Detect which cell encompasses the target text, then output its (X, Y) center coordinate. 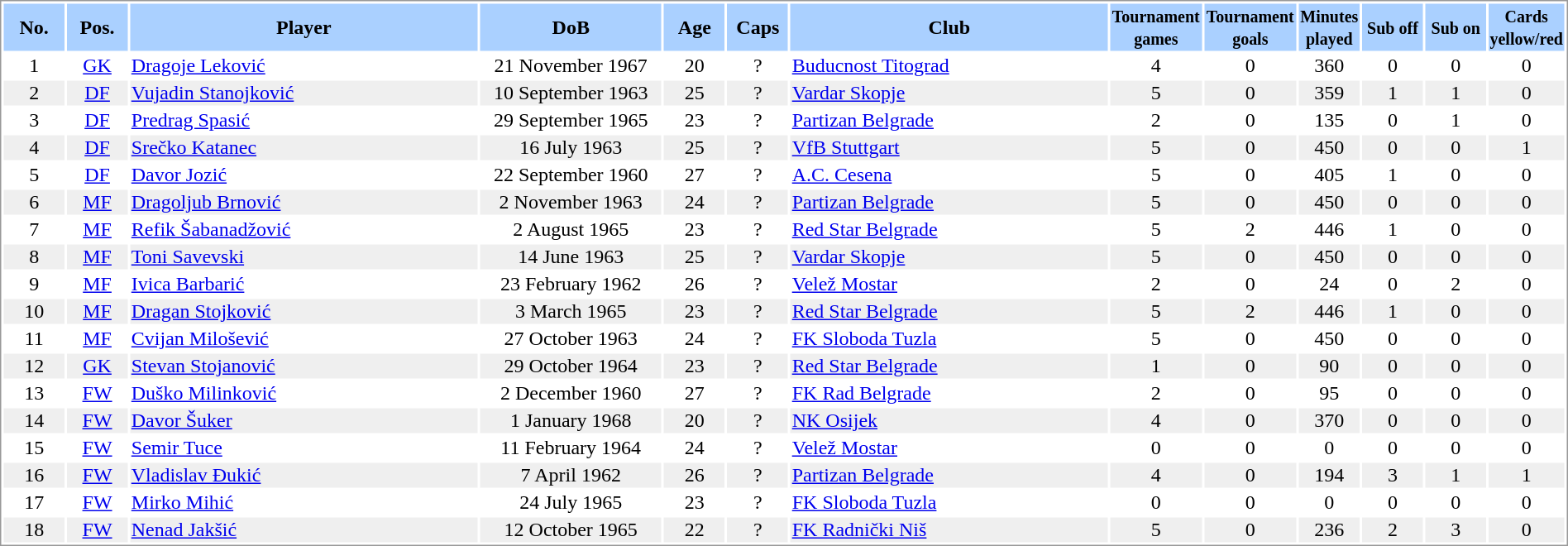
7 (33, 229)
Ivica Barbarić (304, 284)
VfB Stuttgart (949, 148)
2 August 1965 (571, 229)
23 February 1962 (571, 284)
1 January 1968 (571, 421)
Srečko Katanec (304, 148)
359 (1329, 93)
Caps (758, 26)
95 (1329, 393)
Semir Tuce (304, 448)
90 (1329, 366)
Dragoljub Brnović (304, 203)
FK Radnički Niš (949, 530)
Dragoje Leković (304, 65)
Refik Šabanadžović (304, 229)
236 (1329, 530)
370 (1329, 421)
29 October 1964 (571, 366)
3 March 1965 (571, 312)
DoB (571, 26)
Minutesplayed (1329, 26)
16 (33, 476)
NK Osijek (949, 421)
194 (1329, 476)
Stevan Stojanović (304, 366)
22 (695, 530)
A.C. Cesena (949, 175)
12 October 1965 (571, 530)
Player (304, 26)
7 April 1962 (571, 476)
Vladislav Đukić (304, 476)
24 July 1965 (571, 502)
Toni Savevski (304, 257)
Davor Jozić (304, 175)
2 December 1960 (571, 393)
405 (1329, 175)
Duško Milinković (304, 393)
14 June 1963 (571, 257)
2 November 1963 (571, 203)
No. (33, 26)
13 (33, 393)
Buducnost Titograd (949, 65)
10 September 1963 (571, 93)
16 July 1963 (571, 148)
Vujadin Stanojković (304, 93)
Club (949, 26)
Predrag Spasić (304, 120)
Sub on (1456, 26)
FK Rad Belgrade (949, 393)
Tournamentgames (1156, 26)
12 (33, 366)
10 (33, 312)
11 (33, 338)
22 September 1960 (571, 175)
Mirko Mihić (304, 502)
6 (33, 203)
135 (1329, 120)
Pos. (98, 26)
Dragan Stojković (304, 312)
360 (1329, 65)
27 October 1963 (571, 338)
Tournamentgoals (1250, 26)
11 February 1964 (571, 448)
Sub off (1393, 26)
18 (33, 530)
Cvijan Milošević (304, 338)
8 (33, 257)
15 (33, 448)
14 (33, 421)
Cardsyellow/red (1527, 26)
Age (695, 26)
Nenad Jakšić (304, 530)
Davor Šuker (304, 421)
9 (33, 284)
29 September 1965 (571, 120)
21 November 1967 (571, 65)
17 (33, 502)
